Search for the cell housing the specified text and yield its (x, y) center coordinate. 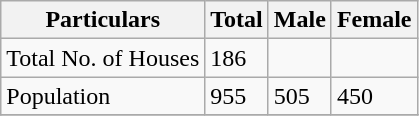
Male (300, 20)
450 (374, 96)
Population (103, 96)
Female (374, 20)
505 (300, 96)
Particulars (103, 20)
955 (237, 96)
186 (237, 58)
Total No. of Houses (103, 58)
Total (237, 20)
